For the text-containing cell, return its midpoint in [X, Y] coordinate format. 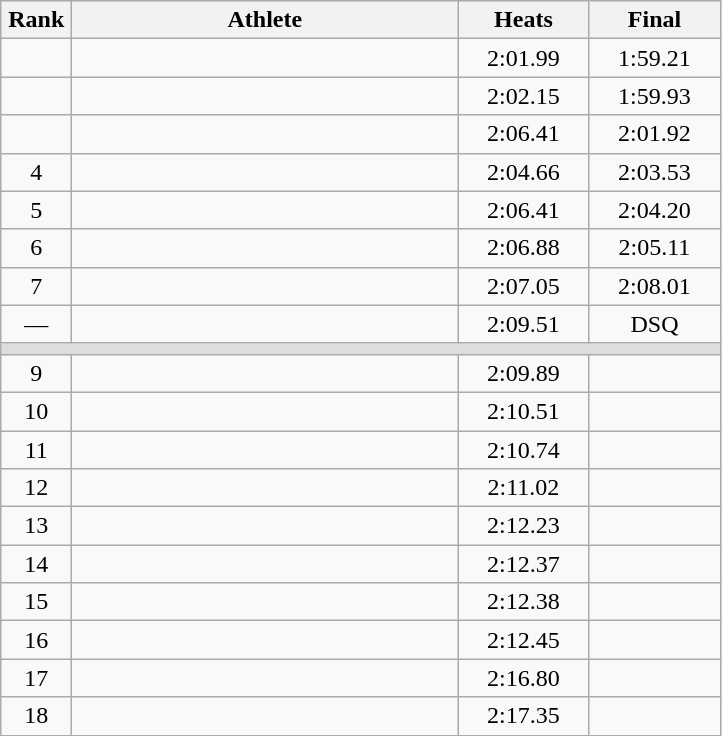
2:04.20 [654, 210]
2:11.02 [524, 488]
— [36, 324]
Final [654, 20]
2:12.23 [524, 526]
2:01.92 [654, 134]
2:16.80 [524, 678]
10 [36, 411]
Rank [36, 20]
5 [36, 210]
2:03.53 [654, 172]
2:09.89 [524, 373]
2:12.45 [524, 640]
6 [36, 248]
DSQ [654, 324]
17 [36, 678]
2:01.99 [524, 58]
18 [36, 716]
2:07.05 [524, 286]
2:12.38 [524, 602]
11 [36, 449]
2:06.88 [524, 248]
2:02.15 [524, 96]
1:59.21 [654, 58]
2:04.66 [524, 172]
4 [36, 172]
13 [36, 526]
16 [36, 640]
9 [36, 373]
2:17.35 [524, 716]
Heats [524, 20]
2:08.01 [654, 286]
2:05.11 [654, 248]
1:59.93 [654, 96]
2:09.51 [524, 324]
7 [36, 286]
15 [36, 602]
2:12.37 [524, 564]
14 [36, 564]
Athlete [265, 20]
2:10.74 [524, 449]
2:10.51 [524, 411]
12 [36, 488]
